Detect which cell encompasses the target text, then output its [X, Y] center coordinate. 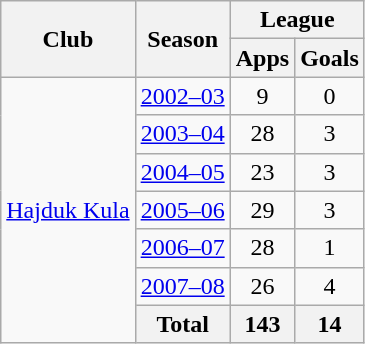
2003–04 [182, 134]
14 [330, 324]
1 [330, 248]
2002–03 [182, 96]
2004–05 [182, 172]
29 [262, 210]
Season [182, 39]
2007–08 [182, 286]
2006–07 [182, 248]
Total [182, 324]
Goals [330, 58]
Hajduk Kula [68, 210]
Club [68, 39]
4 [330, 286]
23 [262, 172]
League [297, 20]
Apps [262, 58]
9 [262, 96]
2005–06 [182, 210]
0 [330, 96]
26 [262, 286]
143 [262, 324]
